Return the (x, y) coordinate for the center point of the cell that contains the specified text.  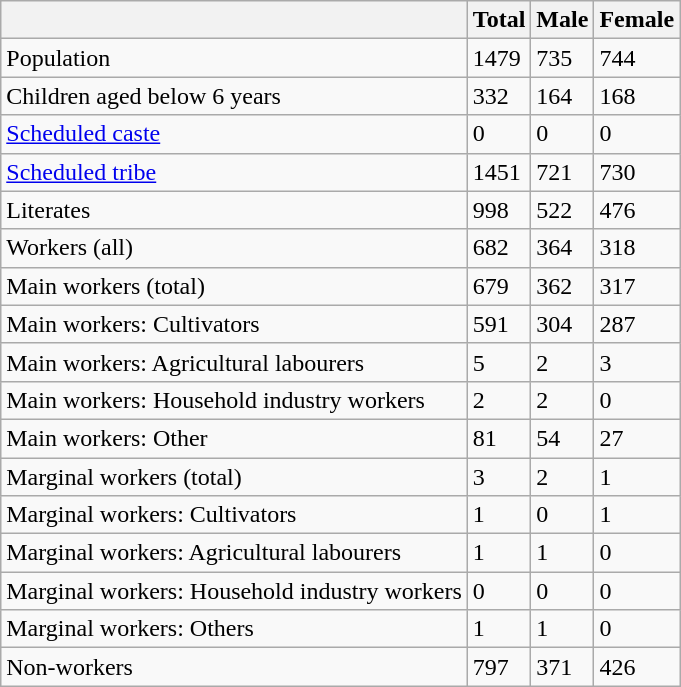
Literates (234, 210)
476 (637, 210)
54 (562, 438)
5 (499, 362)
797 (499, 667)
Children aged below 6 years (234, 96)
332 (499, 96)
744 (637, 58)
Non-workers (234, 667)
164 (562, 96)
Marginal workers: Agricultural labourers (234, 553)
735 (562, 58)
679 (499, 286)
317 (637, 286)
1479 (499, 58)
1451 (499, 172)
591 (499, 324)
998 (499, 210)
Total (499, 20)
362 (562, 286)
Main workers (total) (234, 286)
Main workers: Household industry workers (234, 400)
682 (499, 248)
Marginal workers: Cultivators (234, 515)
426 (637, 667)
Workers (all) (234, 248)
721 (562, 172)
522 (562, 210)
Marginal workers: Household industry workers (234, 591)
287 (637, 324)
Scheduled caste (234, 134)
318 (637, 248)
81 (499, 438)
304 (562, 324)
364 (562, 248)
Marginal workers: Others (234, 629)
168 (637, 96)
Male (562, 20)
Scheduled tribe (234, 172)
371 (562, 667)
Main workers: Other (234, 438)
730 (637, 172)
Marginal workers (total) (234, 477)
Female (637, 20)
Population (234, 58)
Main workers: Cultivators (234, 324)
Main workers: Agricultural labourers (234, 362)
27 (637, 438)
